Provide the [X, Y] coordinate of the cell's center where the given text is located.  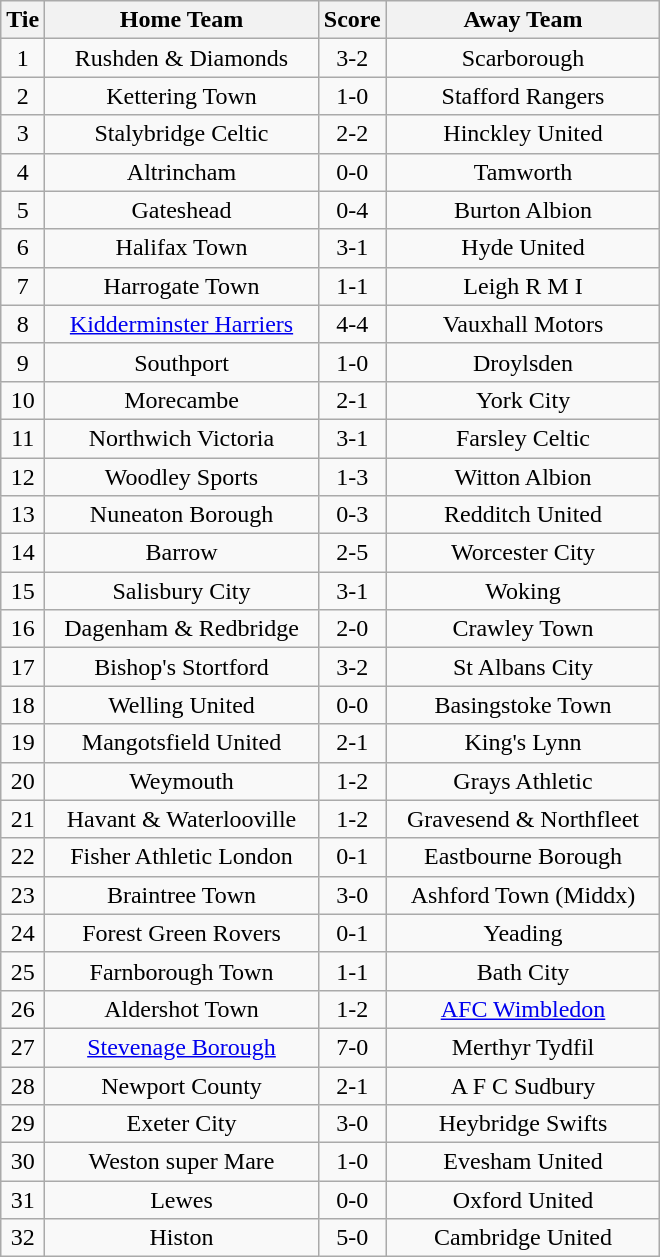
Yeading [523, 933]
Merthyr Tydfil [523, 1047]
Barrow [182, 553]
23 [23, 895]
Weymouth [182, 781]
2 [23, 96]
1-3 [352, 477]
15 [23, 591]
Stalybridge Celtic [182, 134]
York City [523, 400]
2-2 [352, 134]
Evesham United [523, 1162]
Northwich Victoria [182, 438]
AFC Wimbledon [523, 1009]
9 [23, 362]
28 [23, 1085]
21 [23, 819]
32 [23, 1238]
6 [23, 248]
5-0 [352, 1238]
16 [23, 629]
Gravesend & Northfleet [523, 819]
Redditch United [523, 515]
12 [23, 477]
Score [352, 20]
1 [23, 58]
14 [23, 553]
Altrincham [182, 172]
Woodley Sports [182, 477]
Bath City [523, 971]
Rushden & Diamonds [182, 58]
Away Team [523, 20]
Braintree Town [182, 895]
Bishop's Stortford [182, 667]
Cambridge United [523, 1238]
26 [23, 1009]
A F C Sudbury [523, 1085]
Salisbury City [182, 591]
Heybridge Swifts [523, 1124]
Vauxhall Motors [523, 324]
Welling United [182, 705]
10 [23, 400]
Mangotsfield United [182, 743]
11 [23, 438]
Weston super Mare [182, 1162]
Ashford Town (Middx) [523, 895]
22 [23, 857]
Forest Green Rovers [182, 933]
St Albans City [523, 667]
8 [23, 324]
18 [23, 705]
Farsley Celtic [523, 438]
King's Lynn [523, 743]
Basingstoke Town [523, 705]
7 [23, 286]
Grays Athletic [523, 781]
24 [23, 933]
Harrogate Town [182, 286]
4-4 [352, 324]
Stafford Rangers [523, 96]
25 [23, 971]
4 [23, 172]
0-4 [352, 210]
3 [23, 134]
Eastbourne Borough [523, 857]
19 [23, 743]
Nuneaton Borough [182, 515]
Tie [23, 20]
Farnborough Town [182, 971]
Home Team [182, 20]
13 [23, 515]
Lewes [182, 1200]
Crawley Town [523, 629]
Hyde United [523, 248]
Morecambe [182, 400]
Oxford United [523, 1200]
Havant & Waterlooville [182, 819]
20 [23, 781]
Exeter City [182, 1124]
17 [23, 667]
7-0 [352, 1047]
Dagenham & Redbridge [182, 629]
29 [23, 1124]
Worcester City [523, 553]
31 [23, 1200]
Hinckley United [523, 134]
Tamworth [523, 172]
27 [23, 1047]
Gateshead [182, 210]
Aldershot Town [182, 1009]
Witton Albion [523, 477]
Southport [182, 362]
5 [23, 210]
Newport County [182, 1085]
Histon [182, 1238]
Scarborough [523, 58]
Kidderminster Harriers [182, 324]
Woking [523, 591]
Droylsden [523, 362]
Burton Albion [523, 210]
Fisher Athletic London [182, 857]
2-5 [352, 553]
2-0 [352, 629]
Halifax Town [182, 248]
0-3 [352, 515]
Leigh R M I [523, 286]
Kettering Town [182, 96]
Stevenage Borough [182, 1047]
30 [23, 1162]
